Find where the given text appears and provide that cell's center as [X, Y] coordinate. 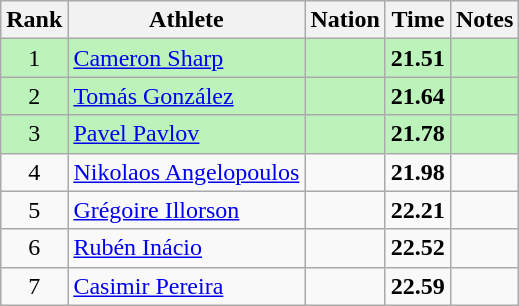
2 [34, 96]
7 [34, 286]
5 [34, 210]
1 [34, 58]
Casimir Pereira [186, 286]
22.52 [418, 248]
3 [34, 134]
Rank [34, 20]
21.78 [418, 134]
Nikolaos Angelopoulos [186, 172]
Athlete [186, 20]
4 [34, 172]
21.51 [418, 58]
Rubén Inácio [186, 248]
22.59 [418, 286]
Nation [345, 20]
21.64 [418, 96]
Pavel Pavlov [186, 134]
Time [418, 20]
Cameron Sharp [186, 58]
Notes [484, 20]
Grégoire Illorson [186, 210]
6 [34, 248]
22.21 [418, 210]
Tomás González [186, 96]
21.98 [418, 172]
